Return the (X, Y) coordinate for the center point of the cell that contains the specified text.  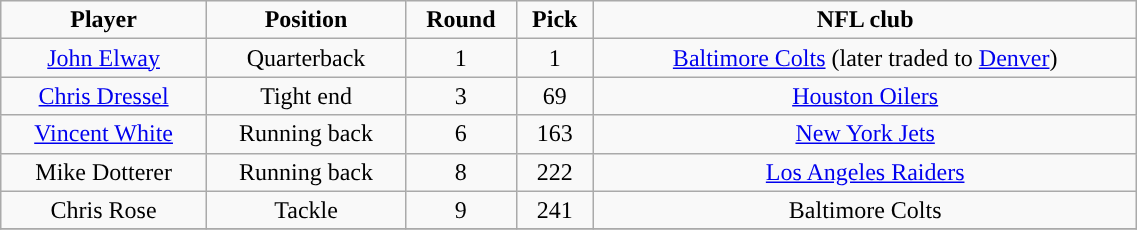
Round (461, 20)
3 (461, 96)
241 (554, 210)
Los Angeles Raiders (864, 172)
Mike Dotterer (104, 172)
Position (306, 20)
6 (461, 134)
New York Jets (864, 134)
9 (461, 210)
69 (554, 96)
Tackle (306, 210)
Chris Rose (104, 210)
163 (554, 134)
Chris Dressel (104, 96)
Quarterback (306, 58)
Baltimore Colts (later traded to Denver) (864, 58)
8 (461, 172)
Tight end (306, 96)
222 (554, 172)
Houston Oilers (864, 96)
Player (104, 20)
Pick (554, 20)
Vincent White (104, 134)
John Elway (104, 58)
NFL club (864, 20)
Baltimore Colts (864, 210)
